For the text-containing cell, return its midpoint in [X, Y] coordinate format. 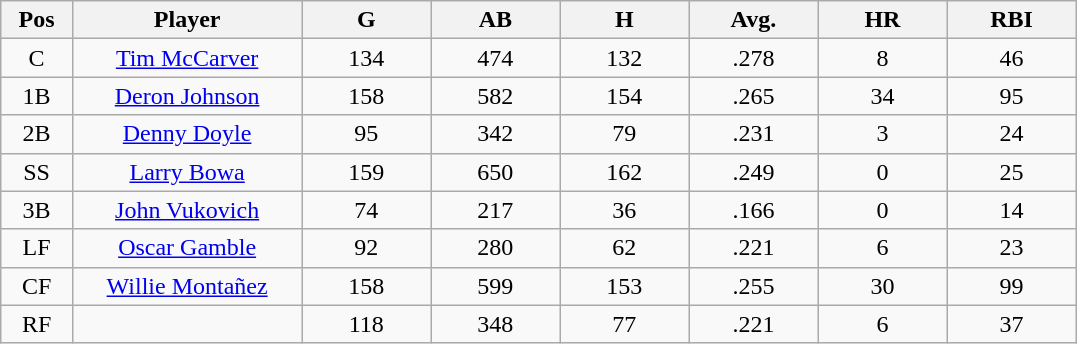
162 [624, 172]
.278 [754, 58]
46 [1012, 58]
599 [496, 286]
.231 [754, 134]
AB [496, 20]
.255 [754, 286]
36 [624, 210]
.249 [754, 172]
217 [496, 210]
CF [37, 286]
3 [882, 134]
74 [366, 210]
77 [624, 324]
37 [1012, 324]
23 [1012, 248]
G [366, 20]
154 [624, 96]
C [37, 58]
24 [1012, 134]
Denny Doyle [186, 134]
14 [1012, 210]
2B [37, 134]
99 [1012, 286]
348 [496, 324]
.265 [754, 96]
LF [37, 248]
1B [37, 96]
8 [882, 58]
34 [882, 96]
HR [882, 20]
30 [882, 286]
Deron Johnson [186, 96]
Tim McCarver [186, 58]
Pos [37, 20]
280 [496, 248]
153 [624, 286]
79 [624, 134]
62 [624, 248]
582 [496, 96]
3B [37, 210]
RBI [1012, 20]
342 [496, 134]
474 [496, 58]
.166 [754, 210]
Avg. [754, 20]
650 [496, 172]
159 [366, 172]
118 [366, 324]
134 [366, 58]
SS [37, 172]
132 [624, 58]
Oscar Gamble [186, 248]
H [624, 20]
Willie Montañez [186, 286]
John Vukovich [186, 210]
25 [1012, 172]
92 [366, 248]
Player [186, 20]
Larry Bowa [186, 172]
RF [37, 324]
